Find where the given text appears and provide that cell's center as (x, y) coordinate. 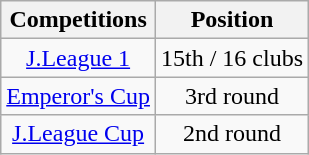
2nd round (232, 134)
J.League Cup (78, 134)
J.League 1 (78, 58)
15th / 16 clubs (232, 58)
Position (232, 20)
3rd round (232, 96)
Emperor's Cup (78, 96)
Competitions (78, 20)
